Search for the cell housing the specified text and yield its [X, Y] center coordinate. 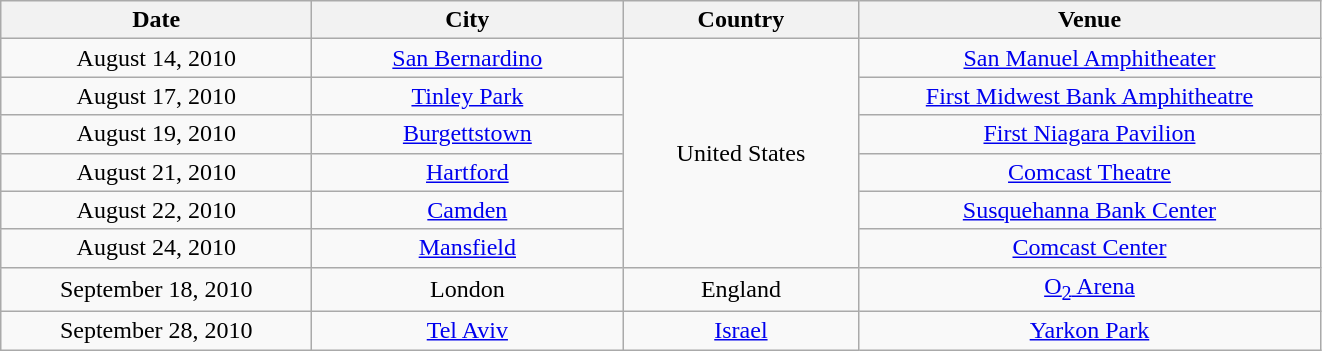
August 14, 2010 [156, 58]
England [741, 289]
London [468, 289]
Country [741, 20]
City [468, 20]
Yarkon Park [1090, 331]
September 18, 2010 [156, 289]
Venue [1090, 20]
Hartford [468, 172]
Tinley Park [468, 96]
O2 Arena [1090, 289]
August 17, 2010 [156, 96]
First Niagara Pavilion [1090, 134]
August 19, 2010 [156, 134]
Tel Aviv [468, 331]
Date [156, 20]
August 22, 2010 [156, 210]
August 21, 2010 [156, 172]
First Midwest Bank Amphitheatre [1090, 96]
United States [741, 153]
Israel [741, 331]
Comcast Theatre [1090, 172]
Susquehanna Bank Center [1090, 210]
Burgettstown [468, 134]
September 28, 2010 [156, 331]
Camden [468, 210]
August 24, 2010 [156, 248]
Comcast Center [1090, 248]
Mansfield [468, 248]
San Manuel Amphitheater [1090, 58]
San Bernardino [468, 58]
